Pinpoint the cell where the given text exists, returning its (x, y) midpoint coordinate. 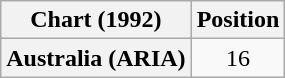
Position (238, 20)
Australia (ARIA) (96, 58)
Chart (1992) (96, 20)
16 (238, 58)
